Provide the [x, y] coordinate of the cell's center where the given text is located.  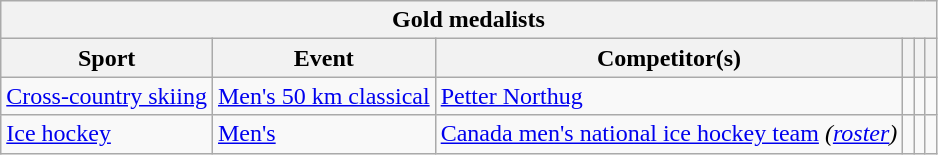
Petter Northug [669, 96]
Competitor(s) [669, 58]
Men's 50 km classical [324, 96]
Cross-country skiing [107, 96]
Event [324, 58]
Canada men's national ice hockey team (roster) [669, 134]
Men's [324, 134]
Ice hockey [107, 134]
Gold medalists [468, 20]
Sport [107, 58]
